Provide the (x, y) coordinate of the cell's center where the given text is located.  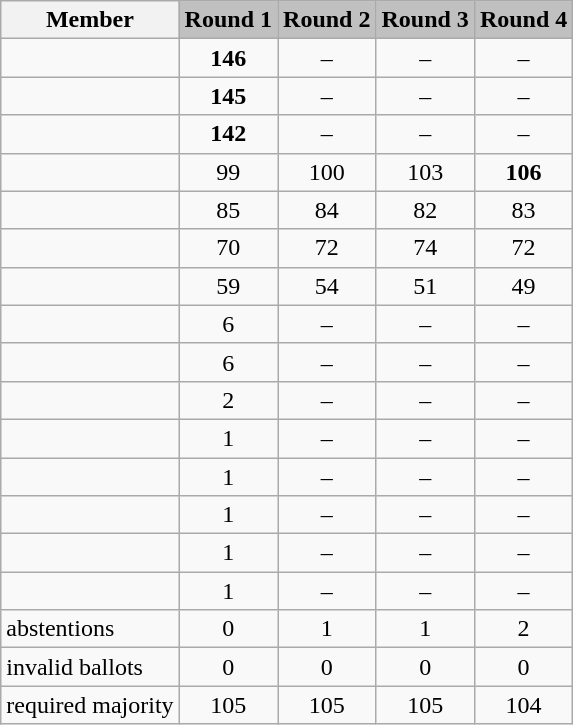
51 (425, 286)
74 (425, 248)
82 (425, 210)
142 (228, 134)
Member (90, 20)
59 (228, 286)
required majority (90, 705)
Round 4 (523, 20)
Round 2 (327, 20)
85 (228, 210)
146 (228, 58)
70 (228, 248)
104 (523, 705)
100 (327, 172)
49 (523, 286)
abstentions (90, 629)
106 (523, 172)
84 (327, 210)
Round 1 (228, 20)
54 (327, 286)
83 (523, 210)
145 (228, 96)
Round 3 (425, 20)
invalid ballots (90, 667)
103 (425, 172)
99 (228, 172)
